For the text-containing cell, return its midpoint in (X, Y) coordinate format. 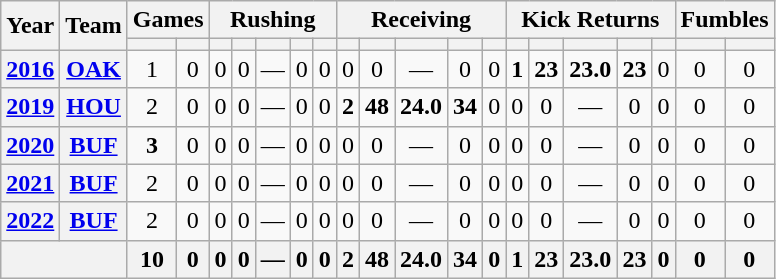
2019 (30, 107)
OAK (94, 69)
2022 (30, 221)
2016 (30, 69)
10 (152, 259)
Kick Returns (590, 20)
Fumbles (724, 20)
Team (94, 26)
Games (168, 20)
HOU (94, 107)
2021 (30, 183)
Rushing (272, 20)
Receiving (420, 20)
2020 (30, 145)
3 (152, 145)
Year (30, 26)
